Provide the [X, Y] coordinate of the cell's center where the given text is located.  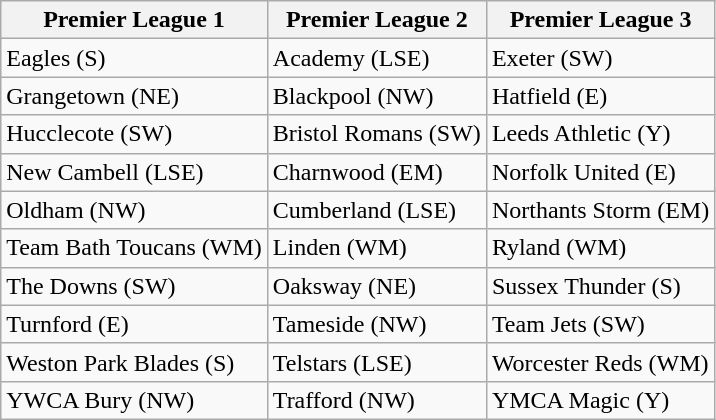
Academy (LSE) [376, 58]
Eagles (S) [134, 58]
Trafford (NW) [376, 400]
Telstars (LSE) [376, 362]
Team Bath Toucans (WM) [134, 248]
Tameside (NW) [376, 324]
Ryland (WM) [600, 248]
The Downs (SW) [134, 286]
Turnford (E) [134, 324]
New Cambell (LSE) [134, 172]
Cumberland (LSE) [376, 210]
Premier League 1 [134, 20]
Exeter (SW) [600, 58]
Grangetown (NE) [134, 96]
Weston Park Blades (S) [134, 362]
Team Jets (SW) [600, 324]
Blackpool (NW) [376, 96]
Linden (WM) [376, 248]
Oaksway (NE) [376, 286]
Northants Storm (EM) [600, 210]
Hucclecote (SW) [134, 134]
Leeds Athletic (Y) [600, 134]
Norfolk United (E) [600, 172]
Worcester Reds (WM) [600, 362]
Charnwood (EM) [376, 172]
Oldham (NW) [134, 210]
Sussex Thunder (S) [600, 286]
Premier League 2 [376, 20]
Premier League 3 [600, 20]
YMCA Magic (Y) [600, 400]
Hatfield (E) [600, 96]
Bristol Romans (SW) [376, 134]
YWCA Bury (NW) [134, 400]
